For the text-containing cell, return its midpoint in [x, y] coordinate format. 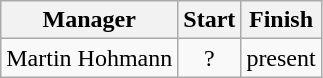
? [210, 58]
present [281, 58]
Manager [90, 20]
Finish [281, 20]
Martin Hohmann [90, 58]
Start [210, 20]
